Return the (X, Y) coordinate for the center point of the cell that contains the specified text.  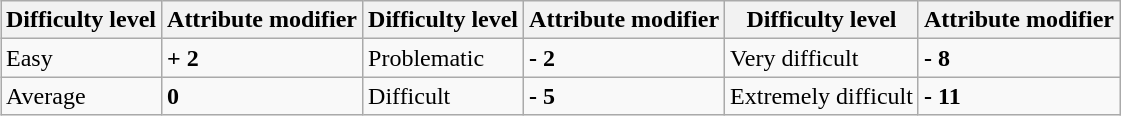
- 11 (1018, 96)
+ 2 (262, 58)
0 (262, 96)
Difficult (444, 96)
- 8 (1018, 58)
Easy (80, 58)
Average (80, 96)
Extremely difficult (822, 96)
Very difficult (822, 58)
- 5 (624, 96)
- 2 (624, 58)
Problematic (444, 58)
